Detect which cell encompasses the target text, then output its [X, Y] center coordinate. 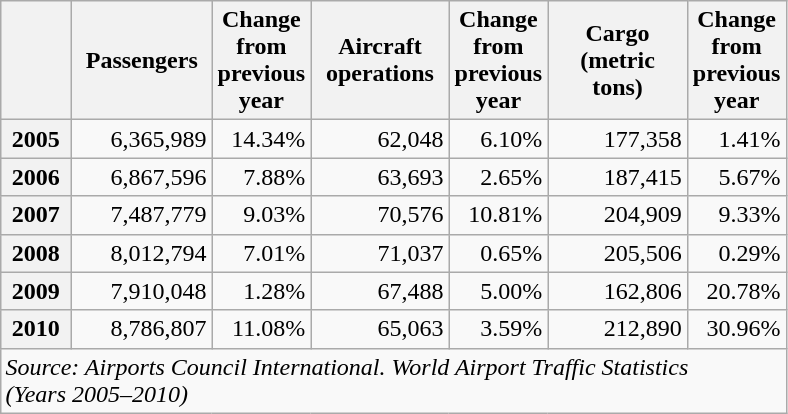
8,012,794 [142, 253]
2006 [36, 177]
7,910,048 [142, 291]
9.03% [262, 215]
70,576 [380, 215]
63,693 [380, 177]
0.65% [498, 253]
2.65% [498, 177]
8,786,807 [142, 329]
2008 [36, 253]
6,867,596 [142, 177]
6.10% [498, 139]
204,909 [618, 215]
2005 [36, 139]
71,037 [380, 253]
14.34% [262, 139]
0.29% [736, 253]
11.08% [262, 329]
Source: Airports Council International. World Airport Traffic Statistics(Years 2005–2010) [393, 380]
10.81% [498, 215]
2010 [36, 329]
6,365,989 [142, 139]
Cargo(metric tons) [618, 60]
187,415 [618, 177]
2009 [36, 291]
Aircraft operations [380, 60]
65,063 [380, 329]
1.41% [736, 139]
3.59% [498, 329]
177,358 [618, 139]
1.28% [262, 291]
9.33% [736, 215]
7.88% [262, 177]
5.67% [736, 177]
Passengers [142, 60]
212,890 [618, 329]
2007 [36, 215]
30.96% [736, 329]
20.78% [736, 291]
205,506 [618, 253]
162,806 [618, 291]
7.01% [262, 253]
62,048 [380, 139]
5.00% [498, 291]
67,488 [380, 291]
7,487,779 [142, 215]
